Determine the [X, Y] coordinate at the center of the cell enclosing the given text.  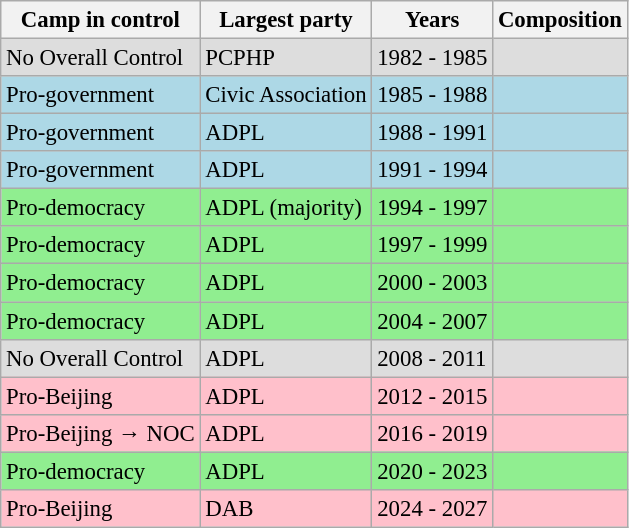
DAB [286, 509]
Years [432, 20]
2016 - 2019 [432, 433]
ADPL (majority) [286, 208]
Camp in control [100, 20]
1997 - 1999 [432, 245]
1982 - 1985 [432, 58]
Composition [560, 20]
2024 - 2027 [432, 509]
Pro-Beijing → NOC [100, 433]
2000 - 2003 [432, 283]
PCPHP [286, 58]
2004 - 2007 [432, 321]
2020 - 2023 [432, 471]
1994 - 1997 [432, 208]
2012 - 2015 [432, 396]
2008 - 2011 [432, 358]
Civic Association [286, 95]
Largest party [286, 20]
1985 - 1988 [432, 95]
1991 - 1994 [432, 170]
1988 - 1991 [432, 133]
